Find where the given text appears and provide that cell's center as (x, y) coordinate. 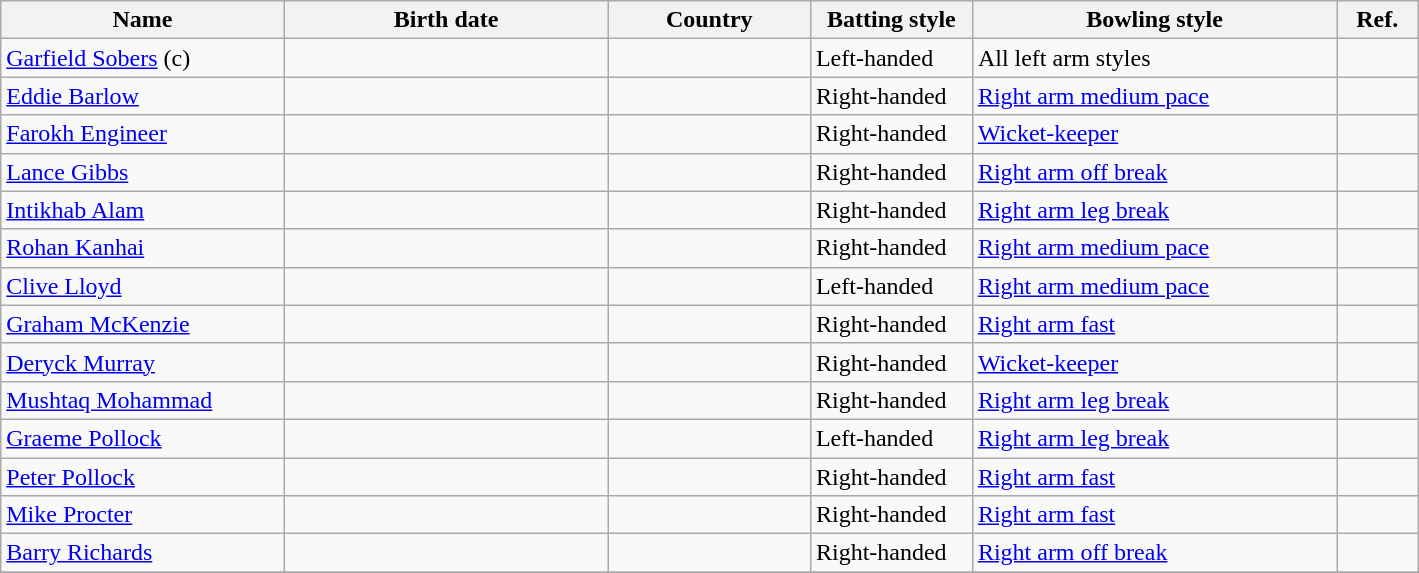
All left arm styles (1154, 58)
Birth date (446, 20)
Bowling style (1154, 20)
Mike Procter (142, 515)
Lance Gibbs (142, 172)
Garfield Sobers (c) (142, 58)
Ref. (1378, 20)
Rohan Kanhai (142, 248)
Peter Pollock (142, 477)
Graeme Pollock (142, 438)
Mushtaq Mohammad (142, 400)
Farokh Engineer (142, 134)
Clive Lloyd (142, 286)
Intikhab Alam (142, 210)
Name (142, 20)
Country (709, 20)
Barry Richards (142, 553)
Batting style (891, 20)
Graham McKenzie (142, 324)
Eddie Barlow (142, 96)
Deryck Murray (142, 362)
